Search for the cell housing the specified text and yield its (X, Y) center coordinate. 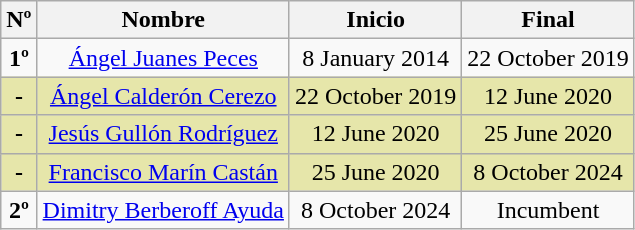
Ángel Calderón Cerezo (163, 96)
Final (548, 20)
1º (19, 58)
2º (19, 210)
Nº (19, 20)
8 January 2014 (375, 58)
Ángel Juanes Peces (163, 58)
Dimitry Berberoff Ayuda (163, 210)
Incumbent (548, 210)
Francisco Marín Castán (163, 172)
Jesús Gullón Rodríguez (163, 134)
Inicio (375, 20)
Nombre (163, 20)
